Find where the given text appears and provide that cell's center as [X, Y] coordinate. 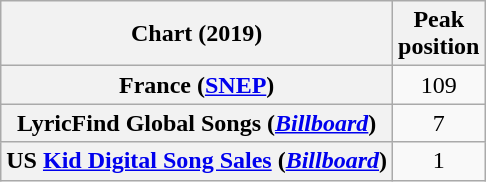
7 [439, 123]
Peak position [439, 34]
LyricFind Global Songs (Billboard) [197, 123]
France (SNEP) [197, 85]
109 [439, 85]
1 [439, 161]
Chart (2019) [197, 34]
US Kid Digital Song Sales (Billboard) [197, 161]
